Output the [x, y] coordinate of the center of the cell containing the given text.  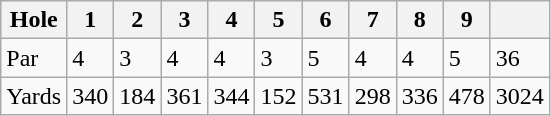
Par [34, 58]
298 [372, 96]
152 [278, 96]
6 [326, 20]
9 [466, 20]
336 [420, 96]
8 [420, 20]
2 [138, 20]
184 [138, 96]
340 [90, 96]
361 [184, 96]
Yards [34, 96]
531 [326, 96]
3024 [520, 96]
Hole [34, 20]
1 [90, 20]
36 [520, 58]
478 [466, 96]
7 [372, 20]
344 [232, 96]
